Pinpoint the cell where the given text exists, returning its [X, Y] midpoint coordinate. 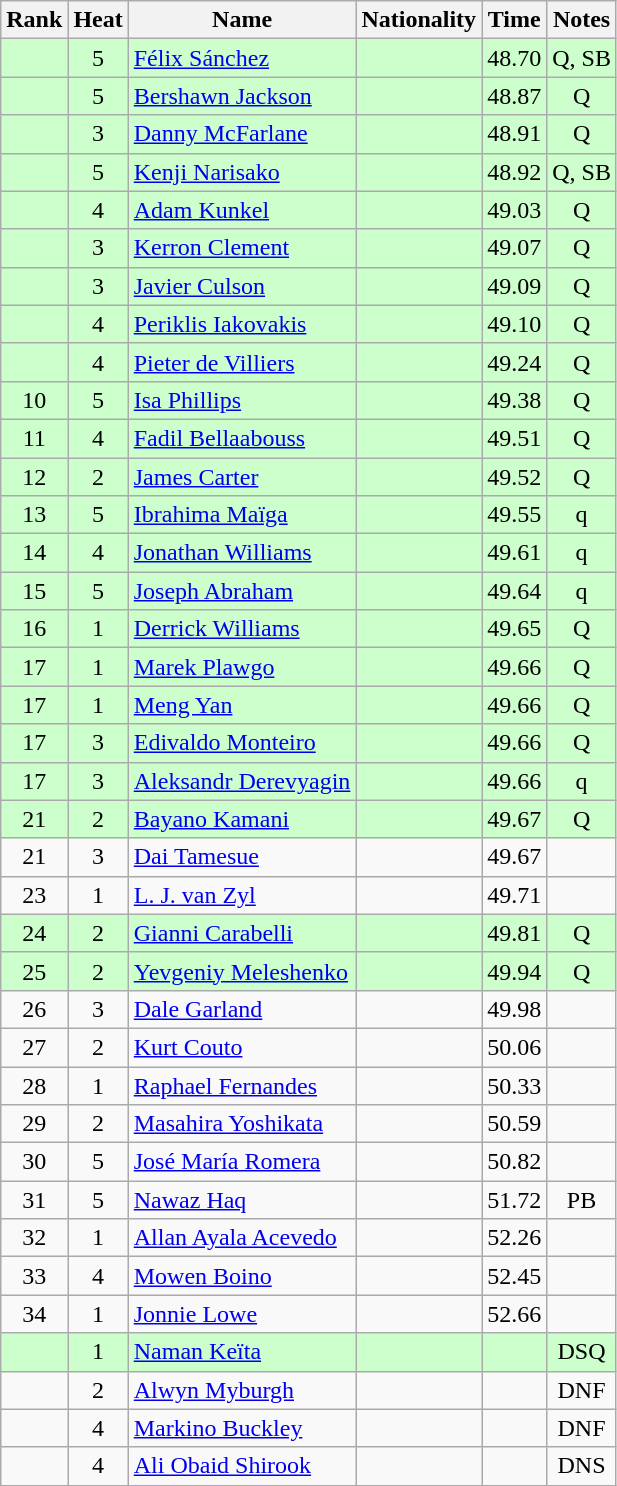
Naman Keïta [242, 1352]
25 [34, 971]
51.72 [514, 1200]
49.38 [514, 400]
Javier Culson [242, 286]
30 [34, 1162]
49.81 [514, 933]
Jonnie Lowe [242, 1314]
24 [34, 933]
Marek Plawgo [242, 667]
José María Romera [242, 1162]
16 [34, 629]
49.10 [514, 324]
52.26 [514, 1238]
49.65 [514, 629]
Dai Tamesue [242, 857]
Bayano Kamani [242, 819]
Isa Phillips [242, 400]
50.06 [514, 1047]
Masahira Yoshikata [242, 1124]
Meng Yan [242, 705]
15 [34, 591]
Yevgeniy Meleshenko [242, 971]
52.45 [514, 1276]
49.51 [514, 438]
29 [34, 1124]
52.66 [514, 1314]
Ibrahima Maïga [242, 515]
11 [34, 438]
Alwyn Myburgh [242, 1390]
48.91 [514, 134]
Fadil Bellaabouss [242, 438]
28 [34, 1085]
31 [34, 1200]
49.55 [514, 515]
Ali Obaid Shirook [242, 1466]
49.09 [514, 286]
Rank [34, 20]
Nawaz Haq [242, 1200]
23 [34, 895]
Nationality [419, 20]
48.70 [514, 58]
Time [514, 20]
Pieter de Villiers [242, 362]
Allan Ayala Acevedo [242, 1238]
49.71 [514, 895]
10 [34, 400]
Name [242, 20]
Aleksandr Derevyagin [242, 781]
Danny McFarlane [242, 134]
Jonathan Williams [242, 553]
49.61 [514, 553]
Félix Sánchez [242, 58]
14 [34, 553]
26 [34, 1009]
Mowen Boino [242, 1276]
Heat [98, 20]
Bershawn Jackson [242, 96]
Periklis Iakovakis [242, 324]
Kerron Clement [242, 248]
12 [34, 477]
Derrick Williams [242, 629]
49.64 [514, 591]
13 [34, 515]
48.92 [514, 172]
50.82 [514, 1162]
James Carter [242, 477]
49.98 [514, 1009]
Raphael Fernandes [242, 1085]
L. J. van Zyl [242, 895]
Adam Kunkel [242, 210]
49.07 [514, 248]
50.33 [514, 1085]
32 [34, 1238]
Edivaldo Monteiro [242, 743]
33 [34, 1276]
34 [34, 1314]
49.94 [514, 971]
Dale Garland [242, 1009]
49.52 [514, 477]
Kurt Couto [242, 1047]
DNS [582, 1466]
Joseph Abraham [242, 591]
Markino Buckley [242, 1428]
49.24 [514, 362]
DSQ [582, 1352]
48.87 [514, 96]
27 [34, 1047]
Gianni Carabelli [242, 933]
PB [582, 1200]
Kenji Narisako [242, 172]
49.03 [514, 210]
50.59 [514, 1124]
Notes [582, 20]
